Return the (x, y) coordinate for the center point of the cell that contains the specified text.  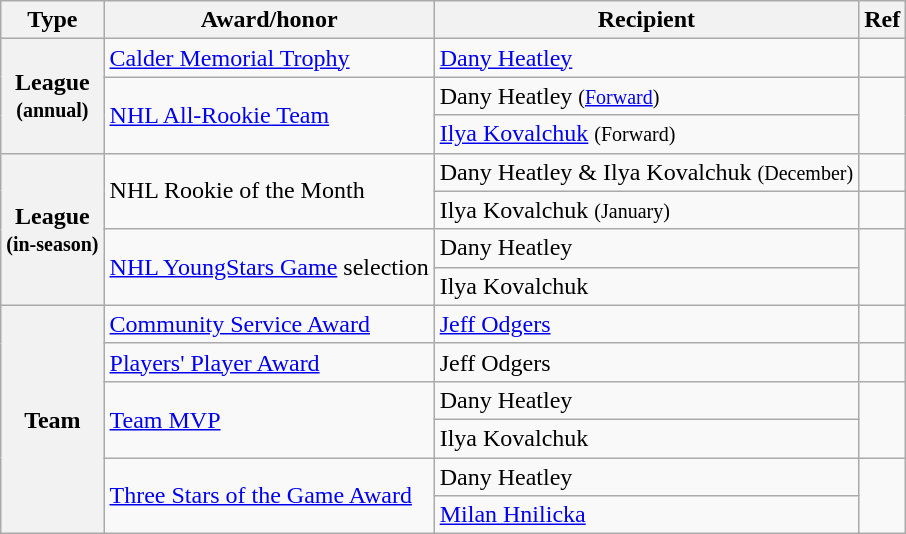
Calder Memorial Trophy (269, 58)
Community Service Award (269, 324)
Three Stars of the Game Award (269, 496)
Dany Heatley & Ilya Kovalchuk (December) (646, 172)
Team MVP (269, 419)
Players' Player Award (269, 362)
NHL All-Rookie Team (269, 115)
Milan Hnilicka (646, 515)
NHL YoungStars Game selection (269, 267)
Dany Heatley (Forward) (646, 96)
Ilya Kovalchuk (Forward) (646, 134)
Team (52, 419)
Ilya Kovalchuk (January) (646, 210)
Type (52, 20)
Ref (882, 20)
NHL Rookie of the Month (269, 191)
Recipient (646, 20)
Award/honor (269, 20)
League(in-season) (52, 229)
League(annual) (52, 96)
